Identify which cell holds the provided text, then report its [X, Y] central coordinate. 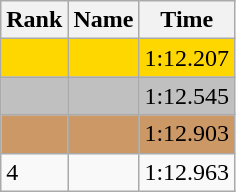
4 [34, 172]
1:12.963 [187, 172]
1:12.207 [187, 58]
Name [104, 20]
1:12.903 [187, 134]
Time [187, 20]
1:12.545 [187, 96]
Rank [34, 20]
